Scan for the cell matching the given text and deliver its [x, y] coordinate at center. 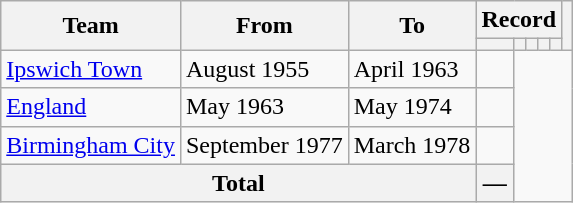
To [412, 26]
Total [238, 183]
August 1955 [264, 69]
Birmingham City [91, 145]
April 1963 [412, 69]
Record [519, 20]
— [495, 183]
March 1978 [412, 145]
May 1963 [264, 107]
Team [91, 26]
From [264, 26]
May 1974 [412, 107]
England [91, 107]
September 1977 [264, 145]
Ipswich Town [91, 69]
